Determine the [X, Y] coordinate at the center of the cell enclosing the given text.  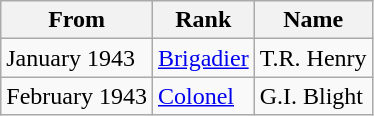
Brigadier [203, 58]
T.R. Henry [313, 58]
February 1943 [77, 96]
G.I. Blight [313, 96]
Colonel [203, 96]
From [77, 20]
Rank [203, 20]
January 1943 [77, 58]
Name [313, 20]
